Search for the cell housing the specified text and yield its [X, Y] center coordinate. 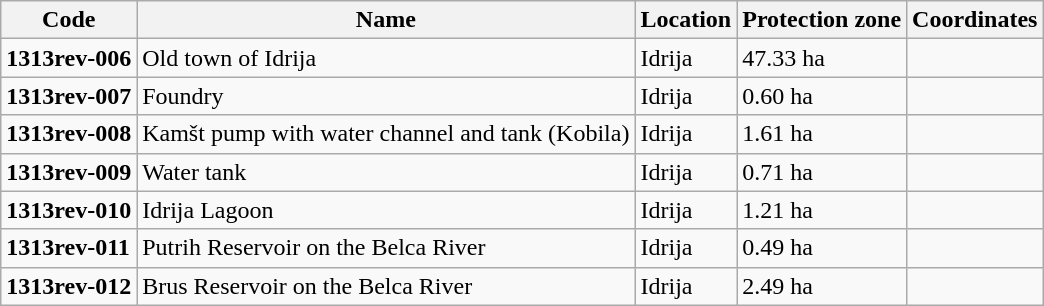
47.33 ha [822, 58]
0.71 ha [822, 172]
Old town of Idrija [386, 58]
Idrija Lagoon [386, 210]
1313rev-009 [69, 172]
Putrih Reservoir on the Belca River [386, 248]
Kamšt pump with water channel and tank (Kobila) [386, 134]
0.60 ha [822, 96]
Name [386, 20]
1313rev-010 [69, 210]
Location [686, 20]
Code [69, 20]
1313rev-012 [69, 286]
1313rev-006 [69, 58]
2.49 ha [822, 286]
Protection zone [822, 20]
Brus Reservoir on the Belca River [386, 286]
Water tank [386, 172]
1.21 ha [822, 210]
Foundry [386, 96]
Coordinates [975, 20]
1313rev-008 [69, 134]
1313rev-011 [69, 248]
0.49 ha [822, 248]
1.61 ha [822, 134]
1313rev-007 [69, 96]
